Detect which cell encompasses the target text, then output its (X, Y) center coordinate. 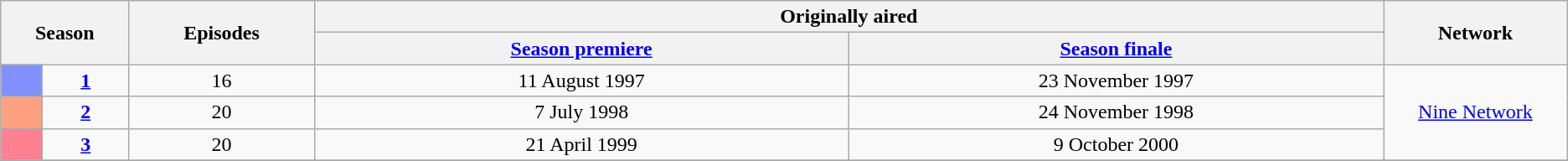
11 August 1997 (581, 80)
2 (85, 112)
Season (65, 33)
Network (1476, 33)
9 October 2000 (1116, 144)
16 (221, 80)
Season finale (1116, 49)
7 July 1998 (581, 112)
Season premiere (581, 49)
23 November 1997 (1116, 80)
24 November 1998 (1116, 112)
Nine Network (1476, 112)
Originally aired (849, 17)
Episodes (221, 33)
1 (85, 80)
3 (85, 144)
21 April 1999 (581, 144)
